Determine the (X, Y) coordinate at the center of the cell enclosing the given text.  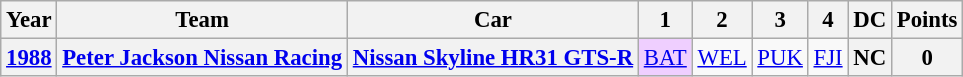
Peter Jackson Nissan Racing (202, 58)
Car (492, 20)
WEL (722, 58)
4 (828, 20)
Year (29, 20)
DC (870, 20)
2 (722, 20)
1988 (29, 58)
Nissan Skyline HR31 GTS-R (492, 58)
Team (202, 20)
BAT (665, 58)
0 (926, 58)
FJI (828, 58)
NC (870, 58)
1 (665, 20)
PUK (780, 58)
Points (926, 20)
3 (780, 20)
